Provide the (x, y) coordinate of the cell's center where the given text is located.  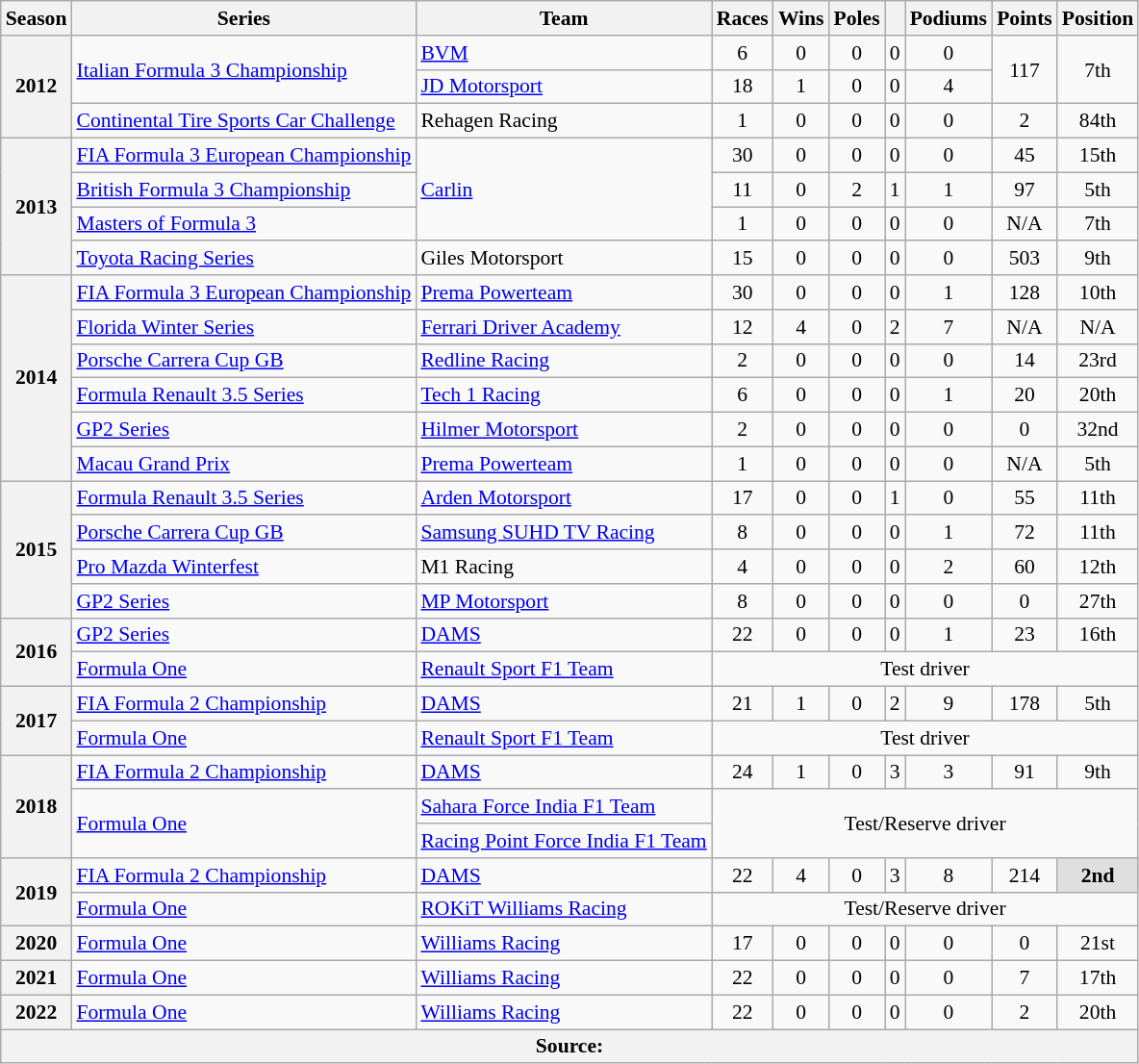
11 (743, 190)
Carlin (564, 190)
16th (1098, 635)
Podiums (949, 18)
27th (1098, 601)
45 (1025, 156)
Series (243, 18)
10th (1098, 292)
2015 (37, 549)
M1 Racing (564, 567)
2020 (37, 944)
72 (1025, 533)
14 (1025, 361)
2021 (37, 978)
Pro Mazda Winterfest (243, 567)
Giles Motorsport (564, 259)
Continental Tire Sports Car Challenge (243, 121)
Redline Racing (564, 361)
JD Motorsport (564, 87)
15 (743, 259)
24 (743, 773)
Rehagen Racing (564, 121)
84th (1098, 121)
Source: (569, 1047)
Position (1098, 18)
9 (949, 704)
Points (1025, 18)
Team (564, 18)
2014 (37, 378)
Racing Point Force India F1 Team (564, 841)
117 (1025, 69)
Ferrari Driver Academy (564, 327)
12th (1098, 567)
Macau Grand Prix (243, 464)
2022 (37, 1012)
Wins (801, 18)
214 (1025, 875)
503 (1025, 259)
Samsung SUHD TV Racing (564, 533)
Arden Motorsport (564, 498)
32nd (1098, 430)
Masters of Formula 3 (243, 224)
MP Motorsport (564, 601)
55 (1025, 498)
ROKiT Williams Racing (564, 909)
BVM (564, 53)
2017 (37, 722)
23 (1025, 635)
21 (743, 704)
97 (1025, 190)
Hilmer Motorsport (564, 430)
91 (1025, 773)
20 (1025, 395)
18 (743, 87)
17th (1098, 978)
2019 (37, 893)
178 (1025, 704)
2nd (1098, 875)
15th (1098, 156)
Toyota Racing Series (243, 259)
British Formula 3 Championship (243, 190)
12 (743, 327)
Tech 1 Racing (564, 395)
Season (37, 18)
Italian Formula 3 Championship (243, 69)
21st (1098, 944)
Races (743, 18)
2018 (37, 806)
Poles (857, 18)
2016 (37, 652)
2013 (37, 207)
Florida Winter Series (243, 327)
2012 (37, 87)
23rd (1098, 361)
60 (1025, 567)
Sahara Force India F1 Team (564, 807)
128 (1025, 292)
